From the cell containing the given text, extract its center point as (X, Y) coordinate. 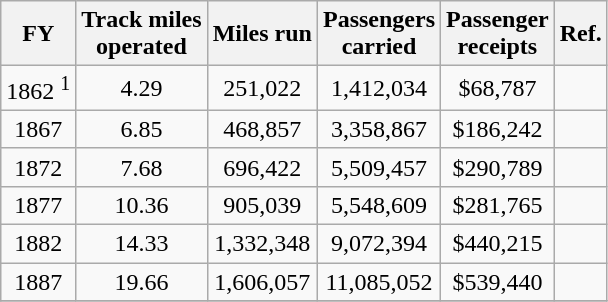
11,085,052 (378, 282)
7.68 (142, 167)
3,358,867 (378, 129)
Track milesoperated (142, 34)
6.85 (142, 129)
1862 1 (38, 88)
1,332,348 (262, 244)
Passengerscarried (378, 34)
1887 (38, 282)
905,039 (262, 205)
1877 (38, 205)
696,422 (262, 167)
10.36 (142, 205)
1872 (38, 167)
1,412,034 (378, 88)
5,509,457 (378, 167)
Passengerreceipts (498, 34)
4.29 (142, 88)
FY (38, 34)
19.66 (142, 282)
Ref. (580, 34)
$440,215 (498, 244)
Miles run (262, 34)
$186,242 (498, 129)
1,606,057 (262, 282)
1867 (38, 129)
$281,765 (498, 205)
5,548,609 (378, 205)
$68,787 (498, 88)
9,072,394 (378, 244)
14.33 (142, 244)
$539,440 (498, 282)
1882 (38, 244)
251,022 (262, 88)
$290,789 (498, 167)
468,857 (262, 129)
